Capture the cell that displays the provided text and extract its (x, y) central coordinate. 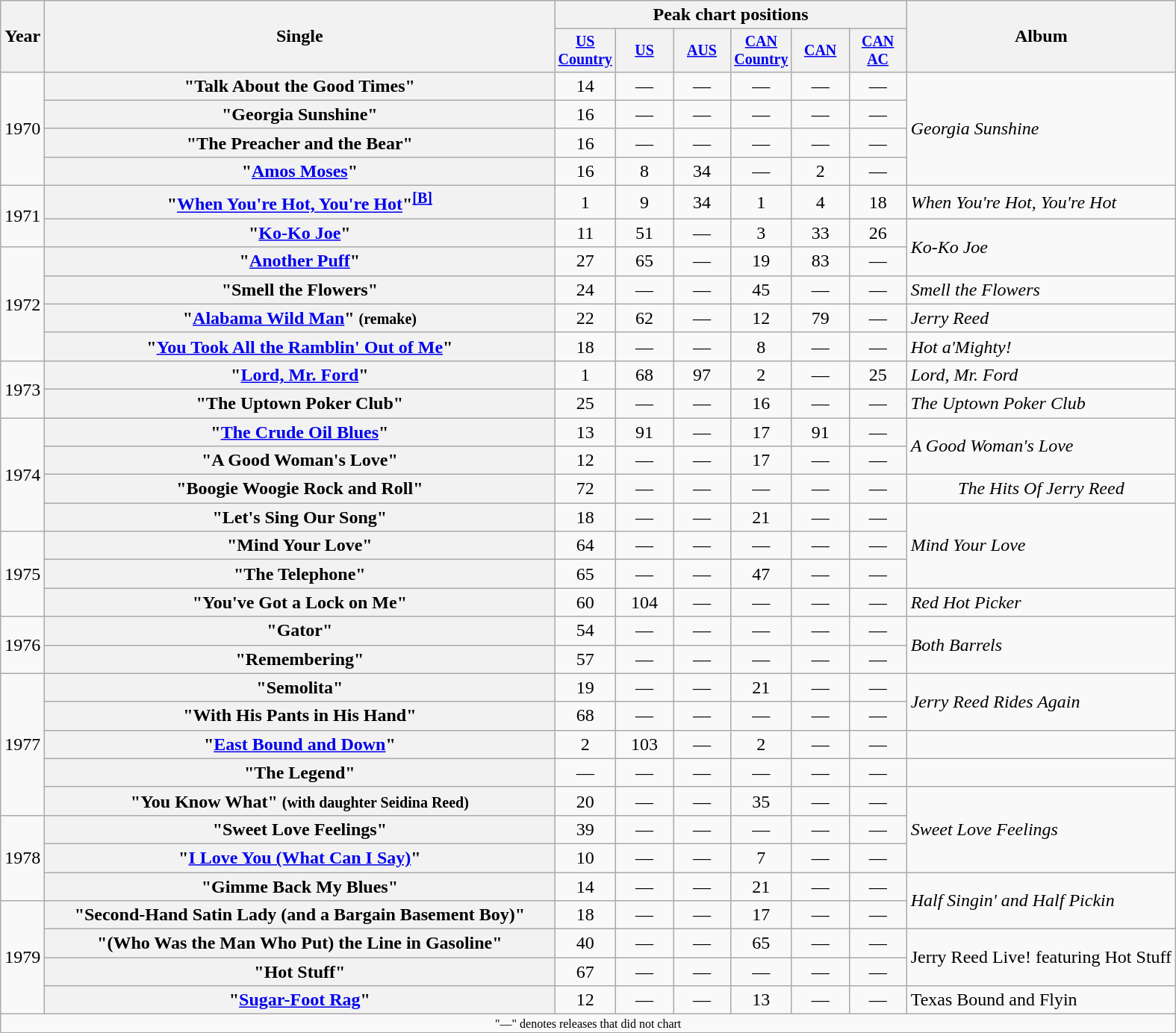
35 (761, 801)
"I Love You (What Can I Say)" (300, 858)
"A Good Woman's Love" (300, 461)
Peak chart positions (730, 15)
"Let's Sing Our Song" (300, 517)
1977 (22, 744)
"Georgia Sunshine" (300, 114)
"You've Got a Lock on Me" (300, 602)
Jerry Reed (1041, 318)
Both Barrels (1041, 645)
"Ko-Ko Joe" (300, 233)
20 (585, 801)
"When You're Hot, You're Hot"[B] (300, 203)
60 (585, 602)
The Uptown Poker Club (1041, 403)
"Remembering" (300, 659)
1972 (22, 304)
22 (585, 318)
33 (820, 233)
Smell the Flowers (1041, 290)
1971 (22, 216)
1976 (22, 645)
Hot a'Mighty! (1041, 346)
US (645, 51)
83 (820, 261)
"East Bound and Down" (300, 744)
"Hot Stuff" (300, 972)
Georgia Sunshine (1041, 128)
"(Who Was the Man Who Put) the Line in Gasoline" (300, 943)
79 (820, 318)
"Semolita" (300, 687)
Lord, Mr. Ford (1041, 375)
Sweet Love Feelings (1041, 829)
"The Legend" (300, 773)
11 (585, 233)
1973 (22, 389)
1978 (22, 858)
7 (761, 858)
"—" denotes releases that did not chart (588, 1023)
"Boogie Woogie Rock and Roll" (300, 489)
"Smell the Flowers" (300, 290)
1970 (22, 128)
"Talk About the Good Times" (300, 86)
39 (585, 829)
Red Hot Picker (1041, 602)
47 (761, 574)
57 (585, 659)
US Country (585, 51)
Texas Bound and Flyin (1041, 1000)
Jerry Reed Live! featuring Hot Stuff (1041, 958)
1979 (22, 958)
"Sweet Love Feelings" (300, 829)
54 (585, 631)
"Gator" (300, 631)
"Sugar-Foot Rag" (300, 1000)
"Alabama Wild Man" (remake) (300, 318)
"The Crude Oil Blues" (300, 432)
A Good Woman's Love (1041, 446)
"With His Pants in His Hand" (300, 716)
64 (585, 546)
1974 (22, 475)
"The Preacher and the Bear" (300, 143)
45 (761, 290)
AUS (702, 51)
62 (645, 318)
"The Telephone" (300, 574)
Mind Your Love (1041, 546)
"Mind Your Love" (300, 546)
Ko-Ko Joe (1041, 247)
Album (1041, 37)
CAN Country (761, 51)
"You Took All the Ramblin' Out of Me" (300, 346)
3 (761, 233)
4 (820, 203)
Year (22, 37)
10 (585, 858)
1975 (22, 574)
40 (585, 943)
67 (585, 972)
9 (645, 203)
Single (300, 37)
72 (585, 489)
27 (585, 261)
24 (585, 290)
104 (645, 602)
"Amos Moses" (300, 171)
"The Uptown Poker Club" (300, 403)
CAN (820, 51)
"Lord, Mr. Ford" (300, 375)
CAN AC (878, 51)
"Gimme Back My Blues" (300, 887)
97 (702, 375)
The Hits Of Jerry Reed (1041, 489)
103 (645, 744)
Jerry Reed Rides Again (1041, 702)
"Another Puff" (300, 261)
26 (878, 233)
"Second-Hand Satin Lady (and a Bargain Basement Boy)" (300, 915)
51 (645, 233)
When You're Hot, You're Hot (1041, 203)
Half Singin' and Half Pickin (1041, 901)
"You Know What" (with daughter Seidina Reed) (300, 801)
